Return (x, y) of the center of cell containing provided text 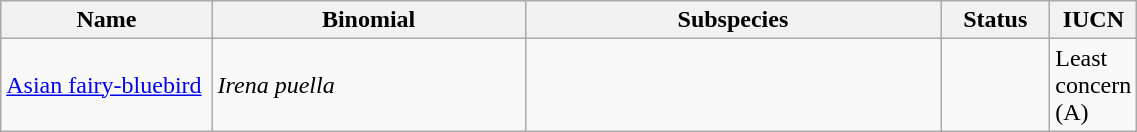
Status (996, 20)
Name (106, 20)
Asian fairy-bluebird (106, 85)
Binomial (368, 20)
Subspecies (733, 20)
Irena puella (368, 85)
Least concern(A) (1094, 85)
IUCN (1094, 20)
